Find where the given text appears and provide that cell's center as (X, Y) coordinate. 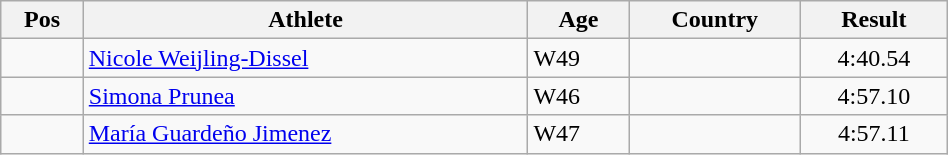
Nicole Weijling-Dissel (306, 58)
Athlete (306, 20)
W47 (578, 134)
Pos (42, 20)
4:57.10 (874, 96)
María Guardeño Jimenez (306, 134)
W49 (578, 58)
Age (578, 20)
Result (874, 20)
Country (714, 20)
W46 (578, 96)
4:40.54 (874, 58)
Simona Prunea (306, 96)
4:57.11 (874, 134)
